From the cell containing the given text, extract its center point as (X, Y) coordinate. 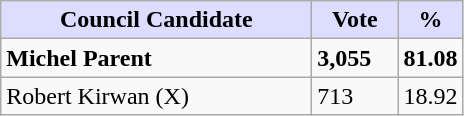
81.08 (430, 58)
18.92 (430, 96)
Robert Kirwan (X) (156, 96)
3,055 (355, 58)
Michel Parent (156, 58)
713 (355, 96)
Vote (355, 20)
Council Candidate (156, 20)
% (430, 20)
